Detect which cell encompasses the target text, then output its (x, y) center coordinate. 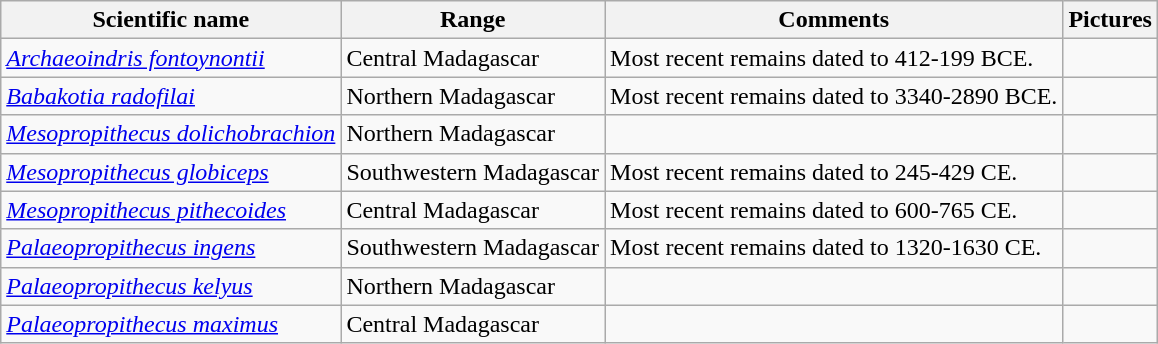
Palaeopropithecus ingens (171, 248)
Archaeoindris fontoynontii (171, 58)
Most recent remains dated to 600-765 CE. (834, 210)
Most recent remains dated to 412-199 BCE. (834, 58)
Mesopropithecus pithecoides (171, 210)
Comments (834, 20)
Mesopropithecus dolichobrachion (171, 134)
Pictures (1110, 20)
Most recent remains dated to 3340-2890 BCE. (834, 96)
Palaeopropithecus kelyus (171, 286)
Scientific name (171, 20)
Babakotia radofilai (171, 96)
Range (473, 20)
Most recent remains dated to 245-429 CE. (834, 172)
Most recent remains dated to 1320-1630 CE. (834, 248)
Mesopropithecus globiceps (171, 172)
Palaeopropithecus maximus (171, 324)
